Locate the cell with the specified text and output its [x, y] center coordinate. 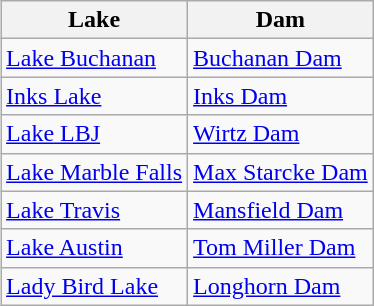
Buchanan Dam [281, 58]
Lake Buchanan [94, 58]
Lady Bird Lake [94, 286]
Longhorn Dam [281, 286]
Wirtz Dam [281, 134]
Lake LBJ [94, 134]
Lake Travis [94, 210]
Lake Austin [94, 248]
Lake Marble Falls [94, 172]
Dam [281, 20]
Max Starcke Dam [281, 172]
Inks Lake [94, 96]
Inks Dam [281, 96]
Lake [94, 20]
Mansfield Dam [281, 210]
Tom Miller Dam [281, 248]
